Find where the given text appears and provide that cell's center as (X, Y) coordinate. 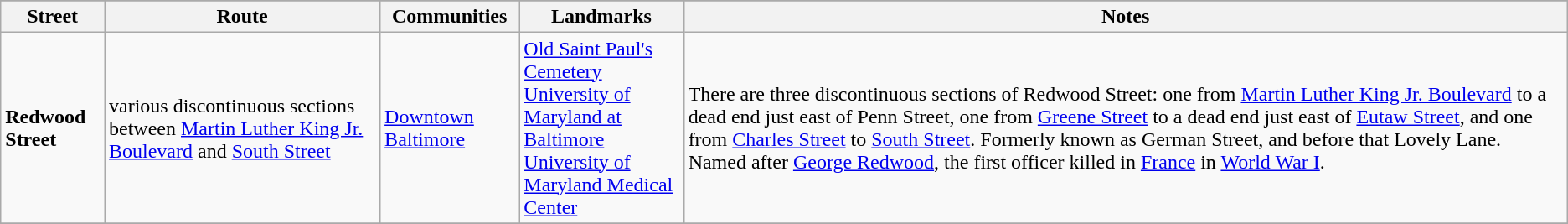
Street (53, 17)
Old Saint Paul's CemeteryUniversity of Maryland at BaltimoreUniversity of Maryland Medical Center (601, 128)
Route (241, 17)
Communities (450, 17)
Notes (1126, 17)
Downtown Baltimore (450, 128)
Redwood Street (53, 128)
various discontinuous sections between Martin Luther King Jr. Boulevard and South Street (241, 128)
Landmarks (601, 17)
